Return [X, Y] of the center of cell containing provided text 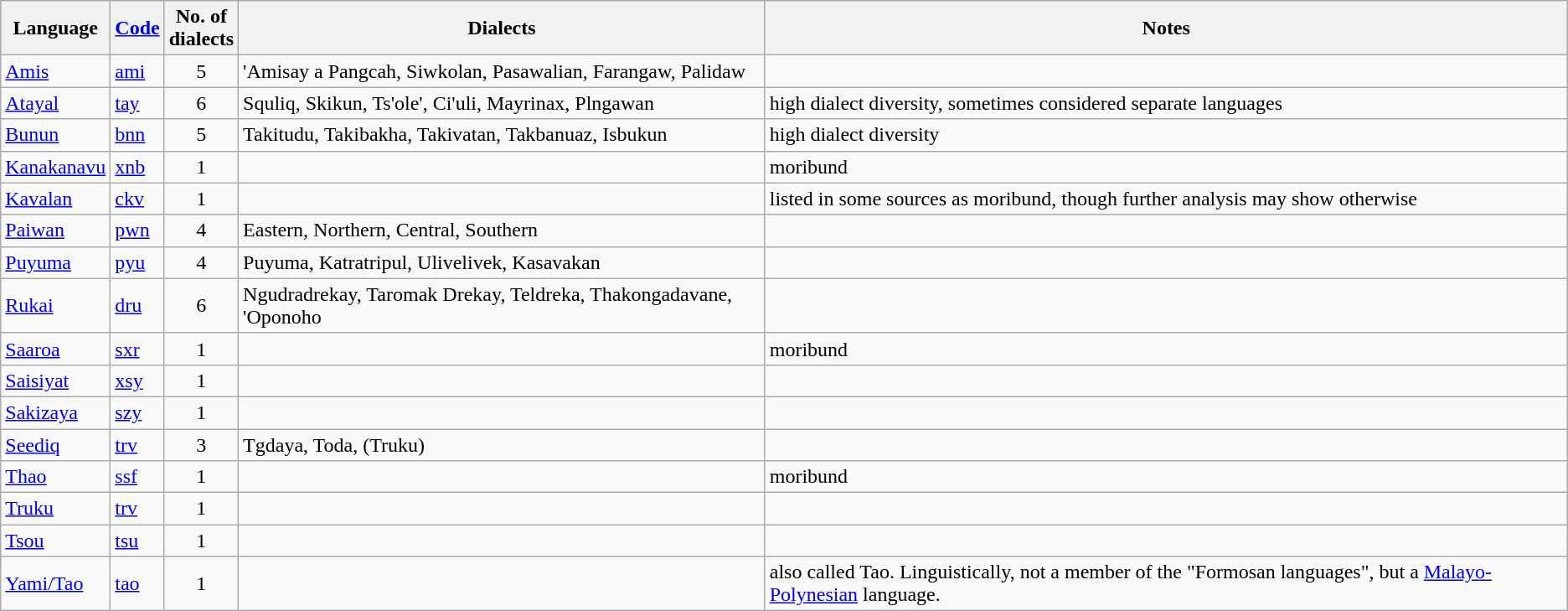
Amis [55, 71]
Squliq, Skikun, Ts'ole', Ci'uli, Mayrinax, Plngawan [503, 103]
sxr [137, 349]
Dialects [503, 28]
Kanakanavu [55, 167]
xnb [137, 167]
Saisiyat [55, 381]
No. ofdialects [201, 28]
Language [55, 28]
Thao [55, 477]
Puyuma, Katratripul, Ulivelivek, Kasavakan [503, 262]
Yami/Tao [55, 583]
Tgdaya, Toda, (Truku) [503, 445]
Bunun [55, 135]
pyu [137, 262]
Tsou [55, 541]
pwn [137, 230]
xsy [137, 381]
tay [137, 103]
Puyuma [55, 262]
Truku [55, 509]
Takitudu, Takibakha, Takivatan, Takbanuaz, Isbukun [503, 135]
Seediq [55, 445]
ami [137, 71]
bnn [137, 135]
Sakizaya [55, 412]
Code [137, 28]
ssf [137, 477]
tsu [137, 541]
listed in some sources as moribund, though further analysis may show otherwise [1166, 199]
3 [201, 445]
also called Tao. Linguistically, not a member of the "Formosan languages", but a Malayo-Polynesian language. [1166, 583]
Rukai [55, 305]
Kavalan [55, 199]
'Amisay a Pangcah, Siwkolan, Pasawalian, Farangaw, Palidaw [503, 71]
Notes [1166, 28]
dru [137, 305]
ckv [137, 199]
Paiwan [55, 230]
tao [137, 583]
high dialect diversity [1166, 135]
szy [137, 412]
Ngudradrekay, Taromak Drekay, Teldreka, Thakongadavane, 'Oponoho [503, 305]
Eastern, Northern, Central, Southern [503, 230]
Atayal [55, 103]
Saaroa [55, 349]
high dialect diversity, sometimes considered separate languages [1166, 103]
